Return the (X, Y) coordinate for the center point of the cell that contains the specified text.  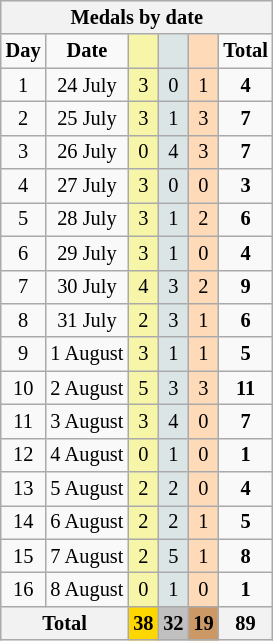
15 (24, 556)
32 (173, 623)
14 (24, 522)
30 July (88, 287)
89 (245, 623)
8 August (88, 589)
19 (203, 623)
4 August (88, 455)
6 August (88, 522)
Date (88, 51)
38 (143, 623)
27 July (88, 186)
2 August (88, 388)
13 (24, 489)
1 August (88, 354)
12 (24, 455)
16 (24, 589)
25 July (88, 118)
10 (24, 388)
7 August (88, 556)
24 July (88, 85)
Day (24, 51)
31 July (88, 320)
28 July (88, 219)
3 August (88, 421)
29 July (88, 253)
26 July (88, 152)
5 August (88, 489)
Medals by date (137, 17)
